Provide the [x, y] coordinate of the cell's center where the given text is located.  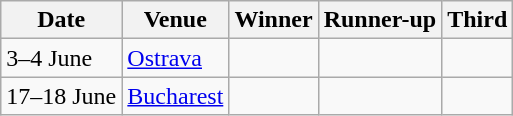
Venue [176, 20]
Bucharest [176, 96]
Ostrava [176, 58]
3–4 June [62, 58]
Date [62, 20]
Runner-up [380, 20]
Third [478, 20]
Winner [274, 20]
17–18 June [62, 96]
